Scan for the cell matching the given text and deliver its (X, Y) coordinate at center. 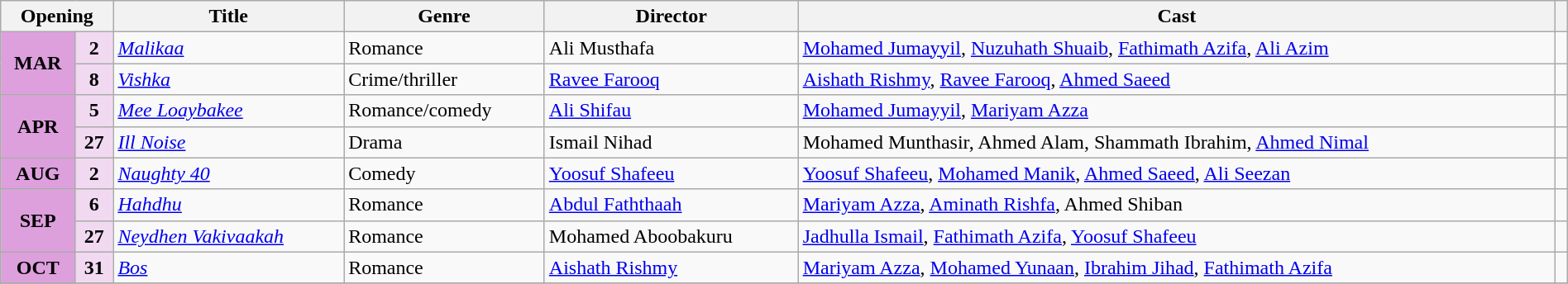
5 (94, 111)
Neydhen Vakivaakah (228, 236)
AUG (38, 173)
Mohamed Aboobakuru (672, 236)
Drama (445, 142)
Ali Musthafa (672, 48)
Romance/comedy (445, 111)
Ill Noise (228, 142)
8 (94, 79)
Comedy (445, 173)
SEP (38, 220)
Ravee Farooq (672, 79)
Crime/thriller (445, 79)
MAR (38, 64)
Ali Shifau (672, 111)
Mohamed Munthasir, Ahmed Alam, Shammath Ibrahim, Ahmed Nimal (1176, 142)
OCT (38, 267)
Bos (228, 267)
Director (672, 17)
Malikaa (228, 48)
Jadhulla Ismail, Fathimath Azifa, Yoosuf Shafeeu (1176, 236)
Mariyam Azza, Aminath Rishfa, Ahmed Shiban (1176, 205)
Yoosuf Shafeeu, Mohamed Manik, Ahmed Saeed, Ali Seezan (1176, 173)
Mariyam Azza, Mohamed Yunaan, Ibrahim Jihad, Fathimath Azifa (1176, 267)
Cast (1176, 17)
Hahdhu (228, 205)
31 (94, 267)
Mohamed Jumayyil, Nuzuhath Shuaib, Fathimath Azifa, Ali Azim (1176, 48)
6 (94, 205)
Title (228, 17)
Abdul Faththaah (672, 205)
Vishka (228, 79)
Ismail Nihad (672, 142)
Opening (57, 17)
Aishath Rishmy (672, 267)
Mee Loaybakee (228, 111)
Naughty 40 (228, 173)
Mohamed Jumayyil, Mariyam Azza (1176, 111)
Aishath Rishmy, Ravee Farooq, Ahmed Saeed (1176, 79)
APR (38, 126)
Yoosuf Shafeeu (672, 173)
Genre (445, 17)
